Extract the (x, y) coordinate from the center of the cell holding the provided text.  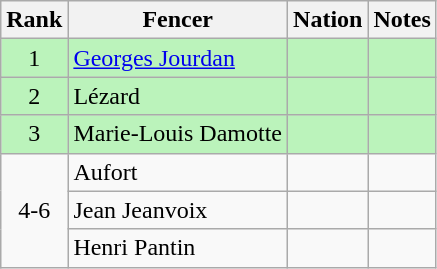
Nation (328, 20)
4-6 (34, 210)
1 (34, 58)
Rank (34, 20)
Lézard (178, 96)
Marie-Louis Damotte (178, 134)
Jean Jeanvoix (178, 210)
Henri Pantin (178, 248)
3 (34, 134)
Notes (402, 20)
Aufort (178, 172)
2 (34, 96)
Fencer (178, 20)
Georges Jourdan (178, 58)
